Capture the cell that displays the provided text and extract its (X, Y) central coordinate. 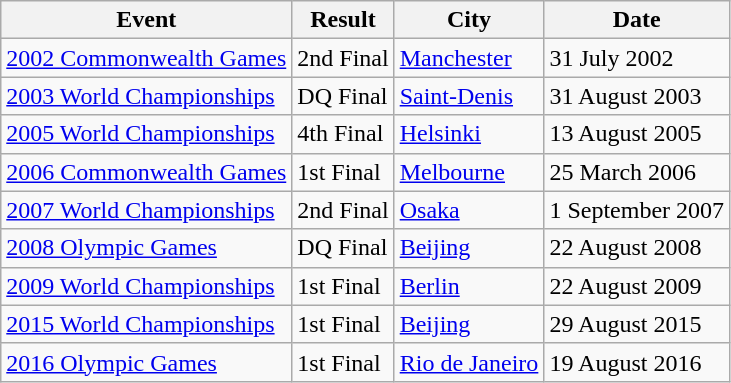
29 August 2015 (637, 324)
2005 World Championships (146, 134)
2015 World Championships (146, 324)
31 August 2003 (637, 96)
Rio de Janeiro (469, 362)
Helsinki (469, 134)
2009 World Championships (146, 286)
1 September 2007 (637, 210)
19 August 2016 (637, 362)
Manchester (469, 58)
25 March 2006 (637, 172)
2003 World Championships (146, 96)
2016 Olympic Games (146, 362)
2008 Olympic Games (146, 248)
31 July 2002 (637, 58)
2006 Commonwealth Games (146, 172)
22 August 2009 (637, 286)
2002 Commonwealth Games (146, 58)
2007 World Championships (146, 210)
Saint-Denis (469, 96)
Osaka (469, 210)
13 August 2005 (637, 134)
Berlin (469, 286)
4th Final (343, 134)
Date (637, 20)
Event (146, 20)
22 August 2008 (637, 248)
Melbourne (469, 172)
Result (343, 20)
City (469, 20)
